Identify which cell holds the provided text, then report its [X, Y] central coordinate. 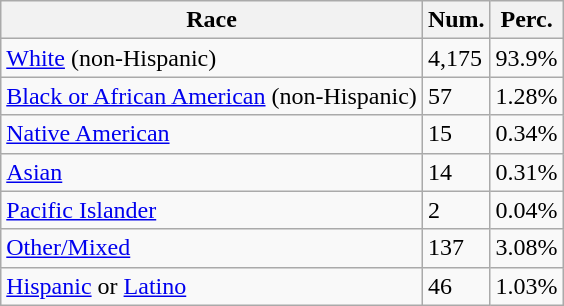
137 [456, 248]
1.28% [526, 96]
14 [456, 172]
1.03% [526, 286]
15 [456, 134]
Perc. [526, 20]
2 [456, 210]
Native American [212, 134]
Num. [456, 20]
Other/Mixed [212, 248]
White (non-Hispanic) [212, 58]
0.31% [526, 172]
Hispanic or Latino [212, 286]
Black or African American (non-Hispanic) [212, 96]
4,175 [456, 58]
93.9% [526, 58]
Race [212, 20]
Asian [212, 172]
3.08% [526, 248]
0.34% [526, 134]
46 [456, 286]
57 [456, 96]
0.04% [526, 210]
Pacific Islander [212, 210]
